Search for the cell housing the specified text and yield its (X, Y) center coordinate. 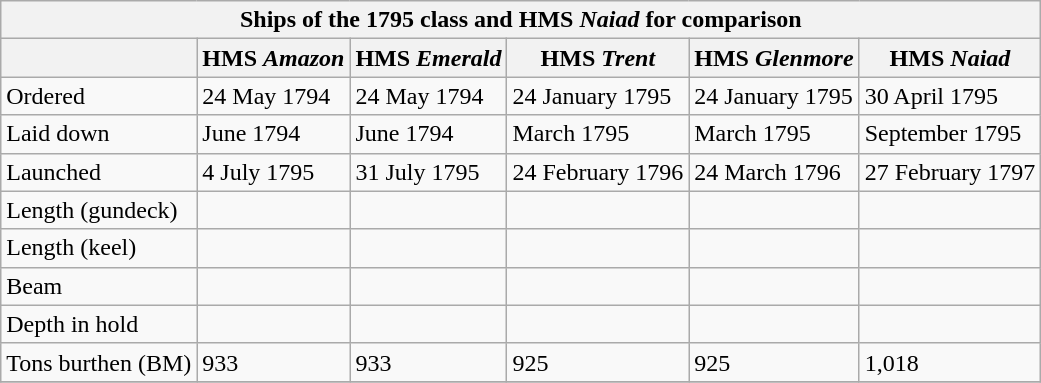
1,018 (950, 362)
HMS Trent (598, 58)
31 July 1795 (428, 172)
Length (gundeck) (99, 210)
Length (keel) (99, 248)
HMS Glenmore (774, 58)
Depth in hold (99, 324)
HMS Naiad (950, 58)
Beam (99, 286)
4 July 1795 (274, 172)
HMS Emerald (428, 58)
September 1795 (950, 134)
27 February 1797 (950, 172)
Ordered (99, 96)
24 March 1796 (774, 172)
24 February 1796 (598, 172)
Ships of the 1795 class and HMS Naiad for comparison (521, 20)
HMS Amazon (274, 58)
Laid down (99, 134)
30 April 1795 (950, 96)
Launched (99, 172)
Tons burthen (BM) (99, 362)
